Determine the (x, y) coordinate at the center of the cell enclosing the given text.  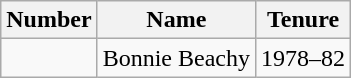
Bonnie Beachy (176, 58)
Number (49, 20)
1978–82 (304, 58)
Tenure (304, 20)
Name (176, 20)
